Output the (x, y) coordinate of the center of the cell containing the given text.  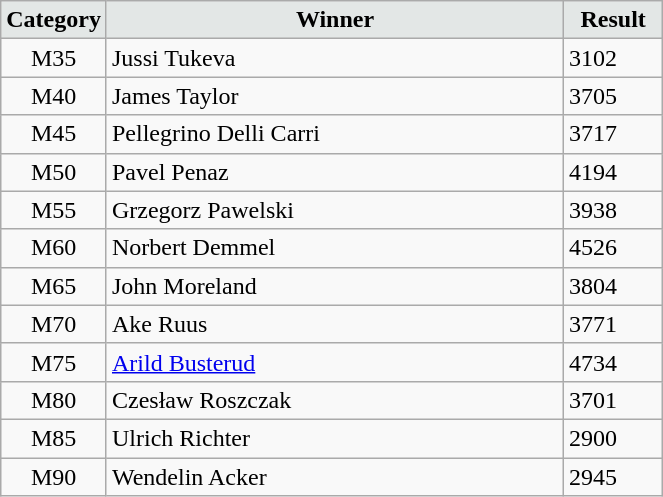
3705 (614, 96)
Arild Busterud (334, 362)
Ake Ruus (334, 324)
M55 (54, 210)
Ulrich Richter (334, 438)
2945 (614, 477)
Pellegrino Delli Carri (334, 134)
M60 (54, 248)
M50 (54, 172)
M90 (54, 477)
M75 (54, 362)
4734 (614, 362)
3701 (614, 400)
M40 (54, 96)
M45 (54, 134)
Norbert Demmel (334, 248)
3804 (614, 286)
Grzegorz Pawelski (334, 210)
M85 (54, 438)
M70 (54, 324)
Category (54, 20)
3771 (614, 324)
3102 (614, 58)
Result (614, 20)
Pavel Penaz (334, 172)
Winner (334, 20)
M35 (54, 58)
4194 (614, 172)
3717 (614, 134)
Czesław Roszczak (334, 400)
4526 (614, 248)
3938 (614, 210)
Wendelin Acker (334, 477)
M80 (54, 400)
James Taylor (334, 96)
M65 (54, 286)
Jussi Tukeva (334, 58)
2900 (614, 438)
John Moreland (334, 286)
